Scan for the cell matching the given text and deliver its (x, y) coordinate at center. 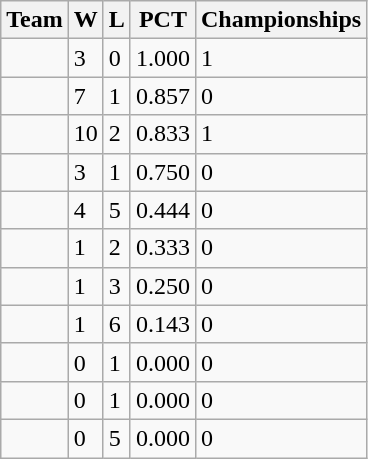
W (86, 20)
0.750 (162, 172)
10 (86, 134)
0.857 (162, 96)
0.333 (162, 248)
0.250 (162, 286)
Team (35, 20)
PCT (162, 20)
4 (86, 210)
Championships (280, 20)
6 (116, 324)
L (116, 20)
0.143 (162, 324)
7 (86, 96)
1.000 (162, 58)
0.444 (162, 210)
0.833 (162, 134)
